Return (x, y) of the center of cell containing provided text 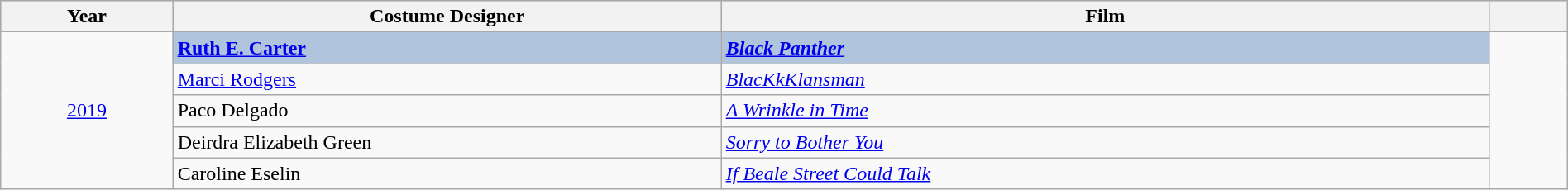
Deirdra Elizabeth Green (447, 142)
Black Panther (1105, 48)
Year (87, 17)
Sorry to Bother You (1105, 142)
Paco Delgado (447, 111)
2019 (87, 111)
Ruth E. Carter (447, 48)
Marci Rodgers (447, 79)
If Beale Street Could Talk (1105, 173)
Film (1105, 17)
BlacKkKlansman (1105, 79)
Caroline Eselin (447, 173)
A Wrinkle in Time (1105, 111)
Costume Designer (447, 17)
